Return the [X, Y] coordinate for the center point of the cell that contains the specified text.  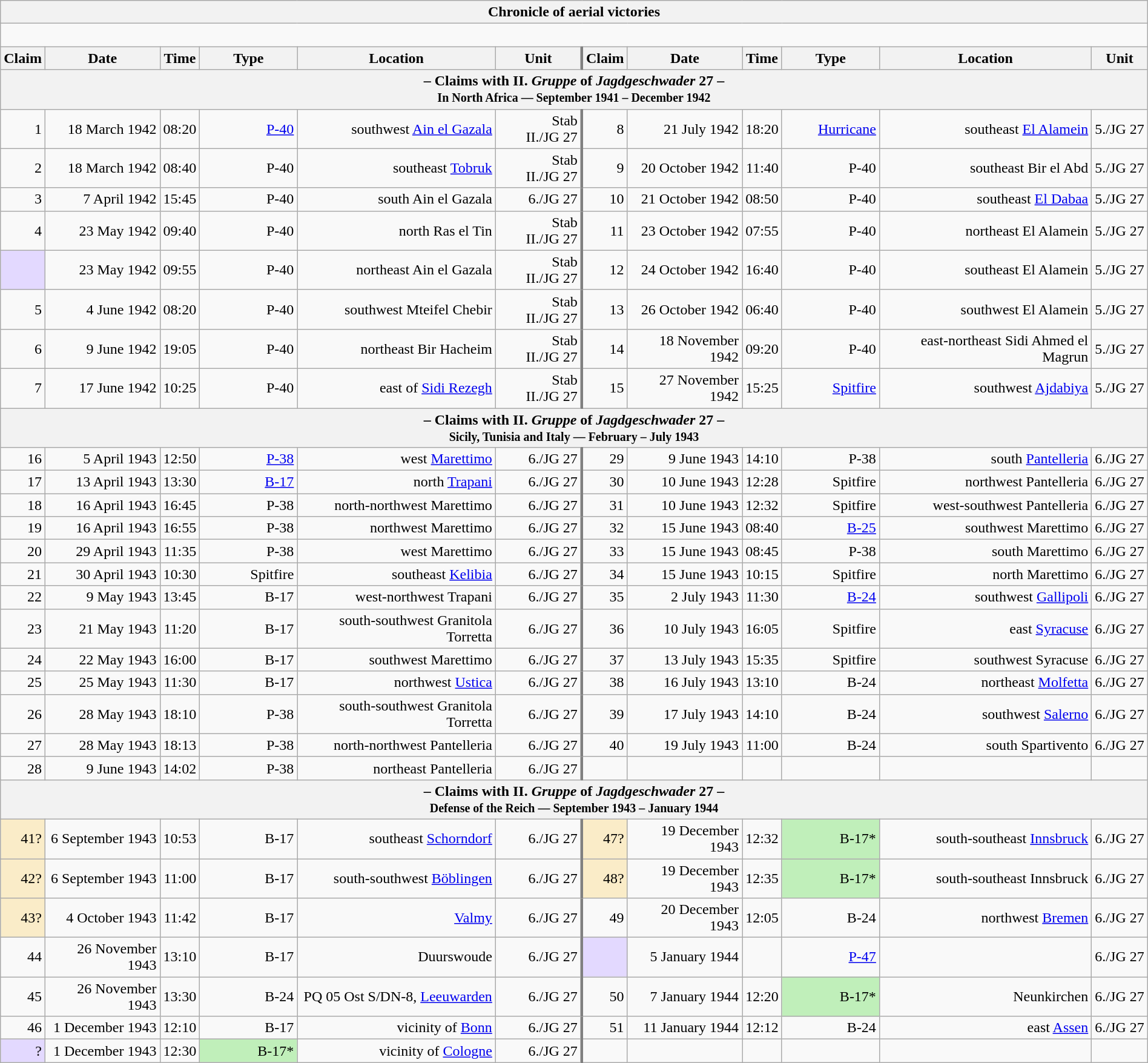
18 [23, 505]
northeast Ain el Gazala [397, 270]
16:00 [180, 660]
5 April 1943 [102, 459]
18:10 [180, 714]
west-southwest Pantelleria [985, 505]
28 [23, 768]
13:45 [180, 597]
southwest Syracuse [985, 660]
south Spartivento [985, 745]
10:30 [180, 574]
south Marettimo [985, 551]
19 [23, 528]
16 July 1943 [684, 683]
10 July 1943 [684, 629]
15:45 [180, 199]
4 [23, 230]
14:02 [180, 768]
21 May 1943 [102, 629]
– Claims with II. Gruppe of Jagdgeschwader 27 –Sicily, Tunisia and Italy — February – July 1943 [574, 428]
20 October 1942 [684, 168]
south Pantelleria [985, 459]
51 [604, 1028]
11:20 [180, 629]
12 [604, 270]
14 [604, 349]
15 [604, 388]
35 [604, 597]
southwest Salerno [985, 714]
Chronicle of aerial victories [574, 12]
northeast El Alamein [985, 230]
east of Sidi Rezegh [397, 388]
east Assen [985, 1028]
north Marettimo [985, 574]
12:12 [762, 1028]
9 May 1943 [102, 597]
06:40 [762, 309]
1 [23, 128]
22 May 1943 [102, 660]
Hurricane [831, 128]
09:55 [180, 270]
18:20 [762, 128]
17 June 1942 [102, 388]
30 April 1943 [102, 574]
west-northwest Trapani [397, 597]
23 [23, 629]
50 [604, 997]
20 December 1943 [684, 918]
Neunkirchen [985, 997]
24 October 1942 [684, 270]
– Claims with II. Gruppe of Jagdgeschwader 27 –In North Africa — September 1941 – December 1942 [574, 90]
11 [604, 230]
34 [604, 574]
Duurswoude [397, 957]
vicinity of Bonn [397, 1028]
PQ 05 Ost S/DN-8, Leeuwarden [397, 997]
43? [23, 918]
27 [23, 745]
09:40 [180, 230]
16:45 [180, 505]
south-southwest Böblingen [397, 878]
northeast Pantelleria [397, 768]
19:05 [180, 349]
northwest Ustica [397, 683]
29 April 1943 [102, 551]
45 [23, 997]
north Trapani [397, 482]
12:05 [762, 918]
11:35 [180, 551]
17 July 1943 [684, 714]
5 January 1944 [684, 957]
12:28 [762, 482]
north Ras el Tin [397, 230]
9 [604, 168]
24 [23, 660]
32 [604, 528]
36 [604, 629]
northeast Molfetta [985, 683]
20 [23, 551]
12:10 [180, 1028]
46 [23, 1028]
09:20 [762, 349]
northwest Bremen [985, 918]
37 [604, 660]
17 [23, 482]
vicinity of Cologne [397, 1051]
southeast Schorndorf [397, 838]
38 [604, 683]
Valmy [397, 918]
44 [23, 957]
10:15 [762, 574]
12:30 [180, 1051]
22 [23, 597]
northeast Bir Hacheim [397, 349]
7 January 1944 [684, 997]
east Syracuse [985, 629]
4 October 1943 [102, 918]
26 October 1942 [684, 309]
11:40 [762, 168]
25 [23, 683]
12:20 [762, 997]
26 [23, 714]
33 [604, 551]
42? [23, 878]
27 November 1942 [684, 388]
10:25 [180, 388]
47? [604, 838]
21 [23, 574]
15:35 [762, 660]
10 [604, 199]
16:55 [180, 528]
5 [23, 309]
southwest Gallipoli [985, 597]
northwest Marettimo [397, 528]
16 [23, 459]
9 June 1942 [102, 349]
2 July 1943 [684, 597]
southeast El Dabaa [985, 199]
30 [604, 482]
13 [604, 309]
18 November 1942 [684, 349]
08:50 [762, 199]
11:42 [180, 918]
north-northwest Marettimo [397, 505]
10:53 [180, 838]
south Ain el Gazala [397, 199]
15:25 [762, 388]
4 June 1942 [102, 309]
southwest Ajdabiya [985, 388]
48? [604, 878]
40 [604, 745]
P-47 [831, 957]
southeast Bir el Abd [985, 168]
7 April 1942 [102, 199]
6 [23, 349]
11 January 1944 [684, 1028]
southeast Kelibia [397, 574]
northwest Pantelleria [985, 482]
31 [604, 505]
southwest Ain el Gazala [397, 128]
41? [23, 838]
08:45 [762, 551]
18:13 [180, 745]
southeast Tobruk [397, 168]
2 [23, 168]
B-25 [831, 528]
25 May 1943 [102, 683]
07:55 [762, 230]
north-northwest Pantelleria [397, 745]
– Claims with II. Gruppe of Jagdgeschwader 27 –Defense of the Reich — September 1943 – January 1944 [574, 800]
southwest Mteifel Chebir [397, 309]
? [23, 1051]
12:35 [762, 878]
12:50 [180, 459]
east-northeast Sidi Ahmed el Magrun [985, 349]
13 July 1943 [684, 660]
13 April 1943 [102, 482]
29 [604, 459]
21 October 1942 [684, 199]
16:40 [762, 270]
3 [23, 199]
21 July 1942 [684, 128]
southwest El Alamein [985, 309]
19 July 1943 [684, 745]
23 October 1942 [684, 230]
7 [23, 388]
8 [604, 128]
49 [604, 918]
16:05 [762, 629]
39 [604, 714]
